Return the (X, Y) coordinate for the center point of the cell that contains the specified text.  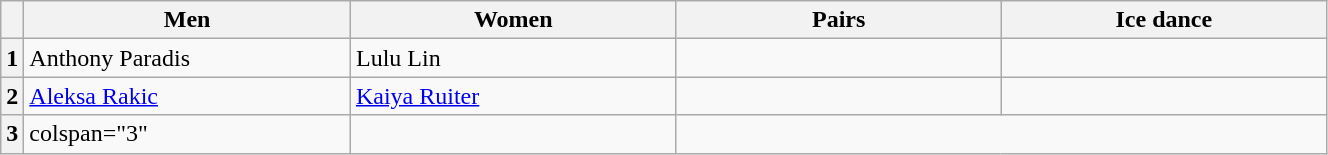
Pairs (838, 20)
Aleksa Rakic (188, 96)
Kaiya Ruiter (513, 96)
Lulu Lin (513, 58)
1 (12, 58)
Women (513, 20)
colspan="3" (188, 134)
Anthony Paradis (188, 58)
2 (12, 96)
Ice dance (1164, 20)
Men (188, 20)
3 (12, 134)
